Pinpoint the cell where the given text exists, returning its (X, Y) midpoint coordinate. 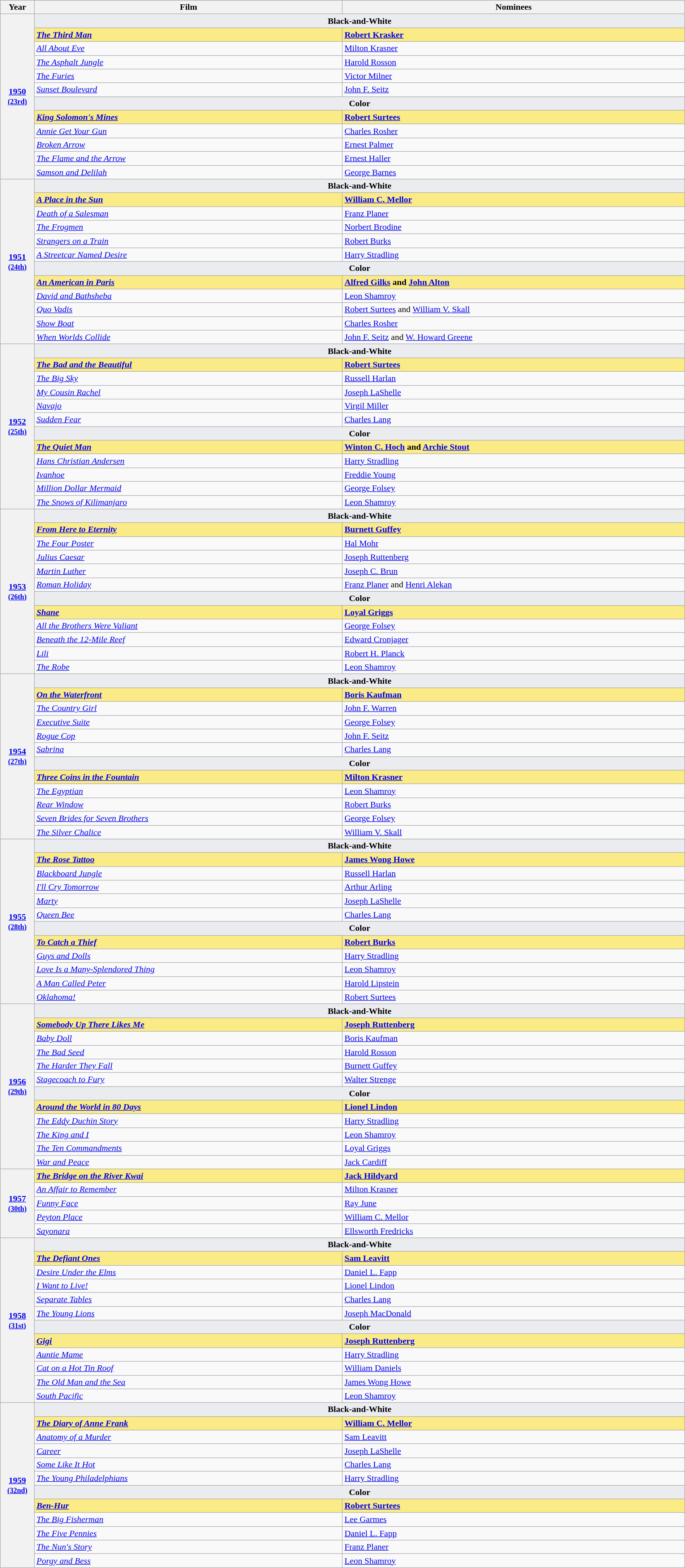
Sunset Boulevard (189, 90)
Some Like It Hot (189, 1464)
Love Is a Many-Splendored Thing (189, 969)
Ray June (514, 1203)
Blackboard Jungle (189, 873)
The Old Man and the Sea (189, 1382)
1954(27th) (17, 756)
William V. Skall (514, 832)
Million Dollar Mermaid (189, 488)
The Ten Commandments (189, 1148)
1955(28th) (17, 922)
Alfred Gilks and John Alton (514, 282)
Funny Face (189, 1203)
Walter Strenge (514, 1080)
War and Peace (189, 1162)
Nominees (514, 7)
Stagecoach to Fury (189, 1080)
The Young Lions (189, 1313)
The Diary of Anne Frank (189, 1423)
The Quiet Man (189, 447)
Death of a Salesman (189, 213)
The Silver Chalice (189, 832)
John F. Warren (514, 708)
Virgil Miller (514, 406)
Baby Doll (189, 1038)
Seven Brides for Seven Brothers (189, 818)
Rear Window (189, 804)
Robert Krasker (514, 35)
Julius Caesar (189, 557)
A Streetcar Named Desire (189, 255)
1957(30th) (17, 1203)
1951(24th) (17, 262)
Cat on a Hot Tin Roof (189, 1368)
The Young Philadelphians (189, 1478)
Desire Under the Elms (189, 1272)
Separate Tables (189, 1300)
The Furies (189, 76)
The Bad and the Beautiful (189, 364)
Strangers on a Train (189, 241)
Show Boat (189, 323)
Jack Cardiff (514, 1162)
The Rose Tattoo (189, 860)
Ben-Hur (189, 1506)
An American in Paris (189, 282)
The Country Girl (189, 708)
A Place in the Sun (189, 200)
Broken Arrow (189, 144)
The Nun's Story (189, 1547)
Navajo (189, 406)
1958(31st) (17, 1320)
All the Brothers Were Valiant (189, 626)
1952(25th) (17, 426)
John F. Seitz and W. Howard Greene (514, 337)
1956(29th) (17, 1087)
The Five Pennies (189, 1533)
The Four Poster (189, 543)
Roman Holiday (189, 584)
Arthur Arling (514, 887)
Shane (189, 612)
Sudden Fear (189, 420)
King Solomon's Mines (189, 117)
From Here to Eternity (189, 530)
Jack Hildyard (514, 1176)
My Cousin Rachel (189, 392)
Guys and Dolls (189, 956)
Oklahoma! (189, 997)
I'll Cry Tomorrow (189, 887)
Ernest Palmer (514, 144)
Robert H. Planck (514, 653)
Robert Surtees and William V. Skall (514, 310)
Quo Vadis (189, 310)
Winton C. Hoch and Archie Stout (514, 447)
Somebody Up There Likes Me (189, 1024)
Beneath the 12-Mile Reef (189, 640)
The Snows of Kilimanjaro (189, 502)
Three Coins in the Fountain (189, 777)
Norbert Brodine (514, 227)
Ivanhoe (189, 475)
Around the World in 80 Days (189, 1107)
Anatomy of a Murder (189, 1437)
The Bad Seed (189, 1052)
An Affair to Remember (189, 1189)
On the Waterfront (189, 695)
Gigi (189, 1341)
Career (189, 1451)
Lili (189, 653)
Peyton Place (189, 1217)
The Eddy Duchin Story (189, 1121)
To Catch a Thief (189, 942)
David and Bathsheba (189, 296)
The Big Sky (189, 378)
When Worlds Collide (189, 337)
The Third Man (189, 35)
Sabrina (189, 750)
Samson and Delilah (189, 172)
The Asphalt Jungle (189, 62)
Joseph C. Brun (514, 571)
1953(26th) (17, 592)
The Flame and the Arrow (189, 158)
Year (17, 7)
The Frogmen (189, 227)
Auntie Mame (189, 1355)
Joseph MacDonald (514, 1313)
William Daniels (514, 1368)
Hal Mohr (514, 543)
I Want to Live! (189, 1286)
The Bridge on the River Kwai (189, 1176)
Porgy and Bess (189, 1561)
1959(32nd) (17, 1485)
Executive Suite (189, 722)
The Egyptian (189, 791)
South Pacific (189, 1396)
Marty (189, 901)
1950(23rd) (17, 97)
George Barnes (514, 172)
Martin Luther (189, 571)
The Big Fisherman (189, 1520)
Annie Get Your Gun (189, 131)
Freddie Young (514, 475)
Victor Milner (514, 76)
Queen Bee (189, 915)
The King and I (189, 1135)
Franz Planer and Henri Alekan (514, 584)
Rogue Cop (189, 736)
Hans Christian Andersen (189, 461)
Lee Garmes (514, 1520)
The Harder They Fall (189, 1066)
Harold Lipstein (514, 983)
Film (189, 7)
Sayonara (189, 1231)
The Defiant Ones (189, 1258)
Edward Cronjager (514, 640)
All About Eve (189, 48)
Ellsworth Fredricks (514, 1231)
Ernest Haller (514, 158)
The Robe (189, 667)
A Man Called Peter (189, 983)
